Return [X, Y] of the center of cell containing provided text 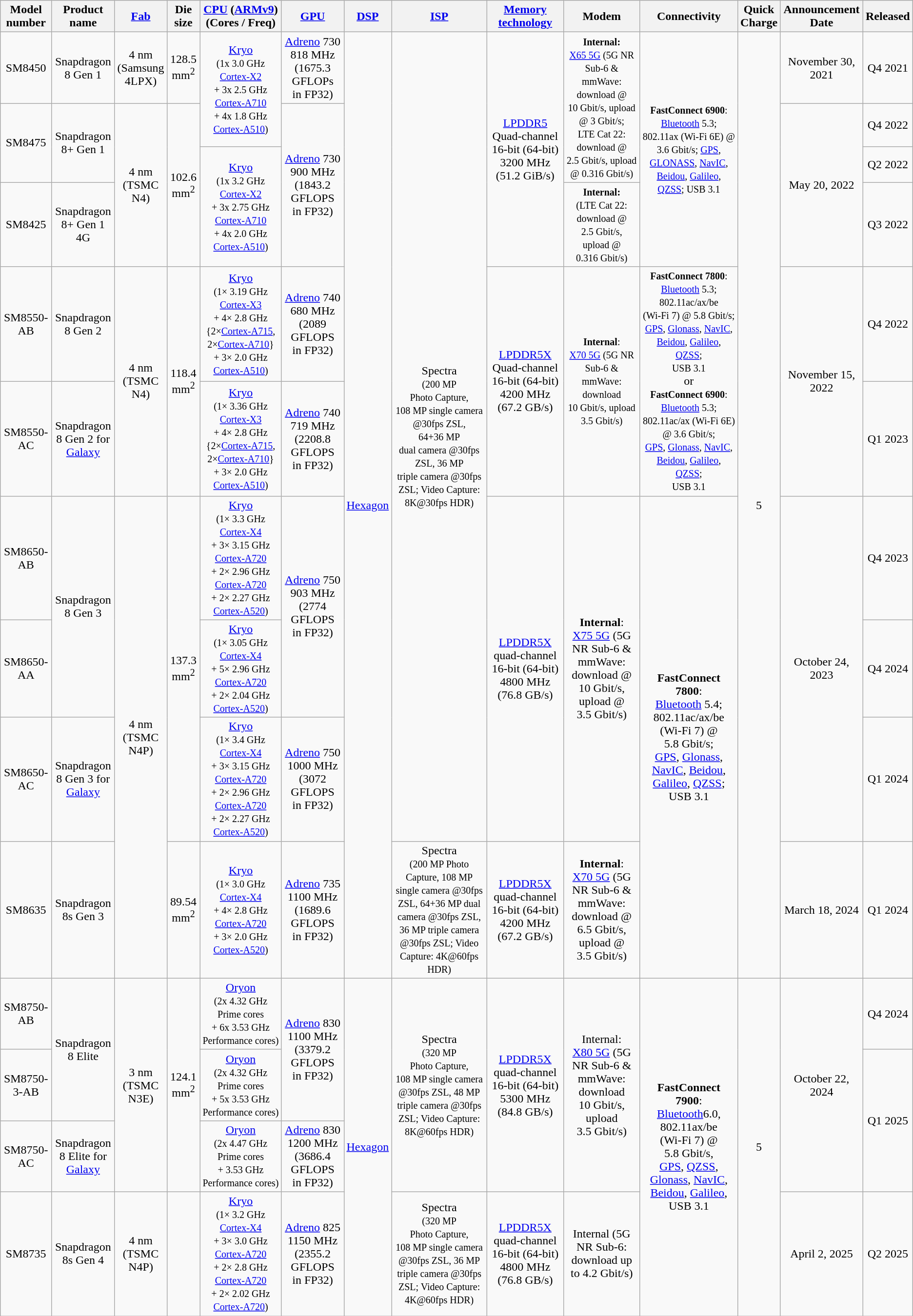
Adreno 735 1100 MHz (1689.6 GFLOPS in FP32) [313, 910]
118.4 mm2 [183, 381]
CPU (ARMv9)(Cores / Freq) [241, 17]
102.6 mm2 [183, 185]
Model number [26, 17]
SM8735 [26, 1254]
Internal: X65 5G (5G NR Sub-6 & mmWave: download @ 10 Gbit/s, upload @ 3 Gbit/s; LTE Cat 22: download @ 2.5 Gbit/s, upload @ 0.316 Gbit/s) [602, 107]
SM8550-AB [26, 324]
Snapdragon8+ Gen 1 [83, 143]
Q1 2025 [888, 1120]
LPDDR5X Quad-channel 16-bit (64-bit) 4200 MHz (67.2 GB/s) [525, 381]
Adreno 740 719 MHz (2208.8 GFLOPS in FP32) [313, 439]
Q3 2022 [888, 224]
SM8750-3-AB [26, 1085]
Snapdragon 8 Gen 2 [83, 324]
SM8450 [26, 68]
Fab [140, 17]
LPDDR5X quad-channel16-bit (64-bit)5300 MHz(84.8 GB/s) [525, 1085]
Kryo (1x 3.0 GHz Cortex-X2+ 3x 2.5 GHz Cortex-A710 + 4x 1.8 GHz Cortex-A510) [241, 90]
SM8650-AA [26, 668]
Oryon(2x 4.32 GHz Prime cores+ 5x 3.53 GHzPerformance cores) [241, 1085]
SM8650-AC [26, 779]
November 15, 2022 [822, 381]
Kryo(1× 3.3 GHz Cortex-X4 + 3× 3.15 GHz Cortex-A720 + 2× 2.96 GHz Cortex-A720 + 2× 2.27 GHz Cortex-A520) [241, 558]
SM8475 [26, 143]
Kryo(1× 3.0 GHz Cortex-X4 + 4× 2.8 GHz Cortex-A720 + 3× 2.0 GHz Cortex-A520) [241, 910]
Adreno 8251150 MHz(2355.2GFLOPSin FP32) [313, 1254]
Snapdragon 8 Gen 2 for Galaxy [83, 439]
SM8750-AC [26, 1156]
April 2, 2025 [822, 1254]
Internal (5G NR Sub-6: download up to 4.2 Gbit/s) [602, 1254]
3 nm(TSMCN3E) [140, 1085]
Snapdragon 8 Gen 3 [83, 607]
Q1 2023 [888, 439]
FastConnect 7900:Bluetooth6.0,802.11ax/be(Wi-Fi 7) @ 5.8 Gbit/s, GPS, QZSS, Glonass, NavIC, Beidou, Galileo, USB 3.1 [689, 1147]
Internal: X75 5G (5G NR Sub-6 & mmWave: download @ 10 Gbit/s, upload @ 3.5 Gbit/s) [602, 668]
Memorytechnology [525, 17]
Q2 2025 [888, 1254]
March 18, 2024 [822, 910]
128.5 mm2 [183, 68]
Kryo(1× 3.4 GHz Cortex-X4 + 3× 3.15 GHz Cortex-A720 + 2× 2.96 GHz Cortex-A720 + 2× 2.27 GHz Cortex-A520) [241, 779]
4 nm (Samsung 4LPX) [140, 68]
Adreno 740 680 MHz (2089 GFLOPS in FP32) [313, 324]
GPU [313, 17]
124.1mm2 [183, 1085]
SM8635 [26, 910]
Product name [83, 17]
Snapdragon8s Gen 4 [83, 1254]
November 30, 2021 [822, 68]
Adreno 750 903 MHz (2774 GFLOPS in FP32) [313, 607]
FastConnect 6900: Bluetooth 5.3; 802.11ax (Wi-Fi 6E) @ 3.6 Gbit/s; GPS, GLONASS, NavIC, Beidou, Galileo, QZSS; USB 3.1 [689, 149]
Snapdragon8 Gen 1 [83, 68]
Internal: X70 5G (5G NR Sub-6 & mmWave: download @ 6.5 Gbit/s, upload @ 3.5 Gbit/s) [602, 910]
Adreno 730 900 MHz (1843.2 GFLOPS in FP32) [313, 185]
May 20, 2022 [822, 185]
QuickCharge [759, 17]
4 nm(TSMCN4P) [140, 1254]
Announcement Date [822, 17]
Internal: X80 5G (5G NR Sub-6 & mmWave: download 10 Gbit/s, upload 3.5 Gbit/s) [602, 1085]
Q2 2022 [888, 165]
Adreno 8301100 MHz(3379.2GFLOPSin FP32) [313, 1049]
LPDDR5 Quad-channel16-bit (64-bit) 3200 MHz (51.2 GiB/s) [525, 149]
Modem [602, 17]
SM8550-AC [26, 439]
Spectra(320 MP Photo Capture, 108 MP single camera @30fps ZSL, 36 MP triple camera @30fps ZSL; Video Capture: 4K@60fps HDR) [439, 1254]
Kryo(1× 3.05 GHz Cortex-X4 + 5× 2.96 GHz Cortex-A720 + 2× 2.04 GHz Cortex-A520) [241, 668]
4 nm (TSMC N4P) [140, 737]
LPDDR5X quad-channel 16-bit (64-bit) 4200 MHz (67.2 GB/s) [525, 910]
Snapdragon 8s Gen 3 [83, 910]
FastConnect 7800: Bluetooth 5.4; 802.11ac/ax/be (Wi-Fi 7) @ 5.8 Gbit/s; GPS, Glonass, NavIC, Beidou, Galileo, QZSS; USB 3.1 [689, 737]
Die size [183, 17]
Internal: X70 5G (5G NR Sub-6 & mmWave: download 10 Gbit/s, upload 3.5 Gbit/s) [602, 381]
SM8425 [26, 224]
SM8650-AB [26, 558]
October 24, 2023 [822, 668]
Snapdragon8 Elite for Galaxy [83, 1156]
ISP [439, 17]
Kryo (1x 3.2 GHz Cortex-X2+ 3x 2.75 GHz Cortex-A710+ 4x 2.0 GHz Cortex-A510) [241, 207]
Snapdragon8+ Gen 1 4G [83, 224]
Adreno 730 818 MHz (1675.3 GFLOPs in FP32) [313, 68]
Q4 2023 [888, 558]
Kryo(1× 3.19 GHz Cortex-X3+ 4× 2.8 GHz {2×Cortex-A715, 2×Cortex-A710}+ 3× 2.0 GHz Cortex-A510) [241, 324]
Oryon(2x 4.32 GHz Prime cores+ 6x 3.53 GHz Performance cores) [241, 1014]
Q4 2021 [888, 68]
Snapdragon8 Elite [83, 1049]
Connectivity [689, 17]
137.3 mm2 [183, 668]
Adreno 750 1000 MHz (3072 GFLOPS in FP32) [313, 779]
Kryo(1× 3.36 GHz Cortex-X3+ 4× 2.8 GHz {2×Cortex-A715, 2×Cortex-A710}+ 3× 2.0 GHz Cortex-A510) [241, 439]
89.54 mm2 [183, 910]
Spectra(320 MP Photo Capture, 108 MP single camera @30fps ZSL, 48 MP triple camera @30fps ZSL; Video Capture: 8K@60fps HDR) [439, 1085]
Adreno 8301200 MHz(3686.4GFLOPSin FP32) [313, 1156]
Released [888, 17]
Internal: (LTE Cat 22: download @ 2.5 Gbit/s, upload @ 0.316 Gbit/s) [602, 224]
October 22, 2024 [822, 1085]
Kryo(1× 3.2 GHz Cortex-X4+ 3× 3.0 GHz Cortex-A720+ 2× 2.8 GHz Cortex-A720+ 2× 2.02 GHz Cortex-A720) [241, 1254]
DSP [368, 17]
SM8750-AB [26, 1014]
Snapdragon 8 Gen 3 for Galaxy [83, 779]
Oryon(2x 4.47 GHz Prime cores+ 3.53 GHz Performance cores) [241, 1156]
